Capture the cell that displays the provided text and extract its (x, y) central coordinate. 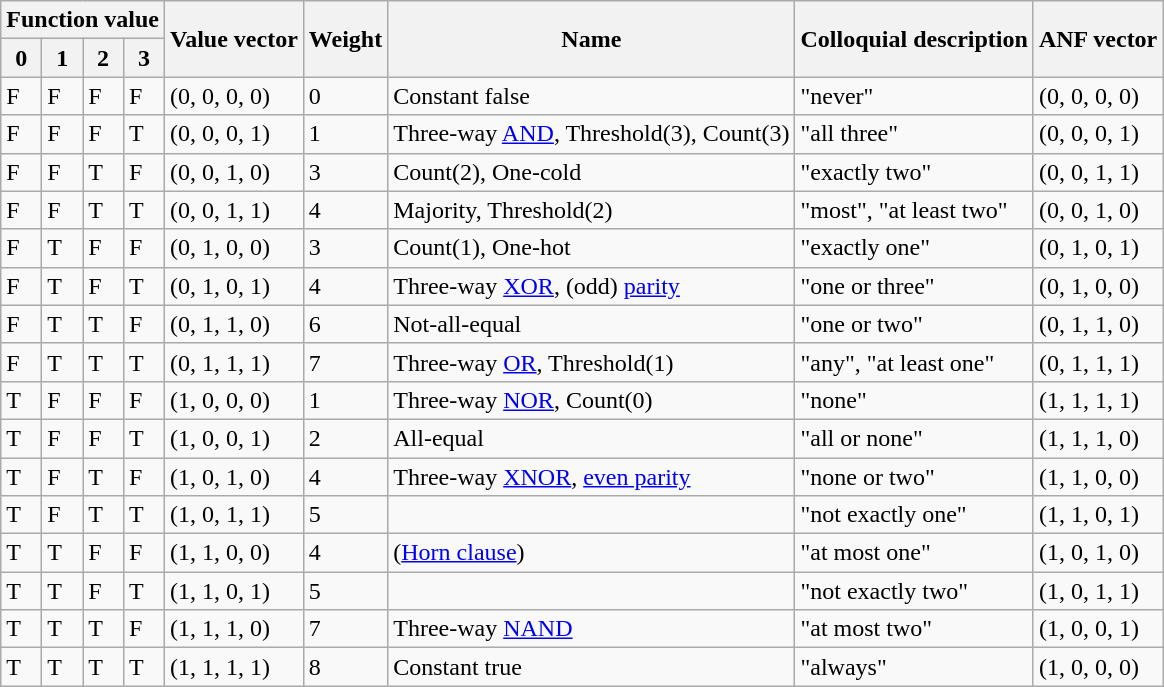
Three-way OR, Threshold(1) (592, 362)
"none or two" (914, 477)
Three-way NOR, Count(0) (592, 400)
Name (592, 39)
(Horn clause) (592, 553)
"exactly one" (914, 248)
"at most two" (914, 629)
Majority, Threshold(2) (592, 210)
6 (345, 324)
All-equal (592, 438)
"always" (914, 667)
Colloquial description (914, 39)
"all three" (914, 134)
Function value (83, 20)
ANF vector (1098, 39)
"at most one" (914, 553)
"never" (914, 96)
8 (345, 667)
Constant true (592, 667)
"most", "at least two" (914, 210)
"any", "at least one" (914, 362)
"not exactly two" (914, 591)
Count(2), One-cold (592, 172)
Not-all-equal (592, 324)
Three-way AND, Threshold(3), Count(3) (592, 134)
Count(1), One-hot (592, 248)
"all or none" (914, 438)
Three-way NAND (592, 629)
"exactly two" (914, 172)
"not exactly one" (914, 515)
"none" (914, 400)
Three-way XNOR, even parity (592, 477)
Value vector (234, 39)
Constant false (592, 96)
"one or two" (914, 324)
Weight (345, 39)
"one or three" (914, 286)
Three-way XOR, (odd) parity (592, 286)
